Provide the (X, Y) coordinate of the cell's center where the given text is located.  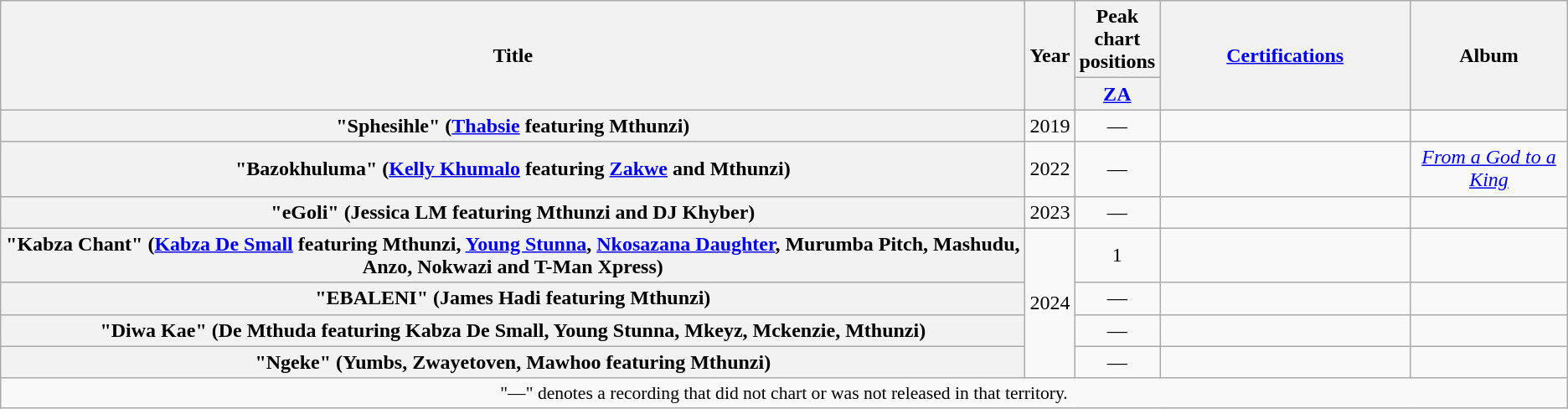
ZA (1117, 94)
"EBALENI" (James Hadi featuring Mthunzi) (513, 298)
"Diwa Kae" (De Mthuda featuring Kabza De Small, Young Stunna, Mkeyz, Mckenzie, Mthunzi) (513, 330)
1 (1117, 255)
"Ngeke" (Yumbs, Zwayetoven, Mawhoo featuring Mthunzi) (513, 362)
2024 (1050, 303)
2022 (1050, 169)
Album (1489, 55)
"Bazokhuluma" (Kelly Khumalo featuring Zakwe and Mthunzi) (513, 169)
Certifications (1285, 55)
Title (513, 55)
From a God to a King (1489, 169)
"Sphesihle" (Thabsie featuring Mthunzi) (513, 126)
2023 (1050, 212)
"—" denotes a recording that did not chart or was not released in that territory. (784, 393)
2019 (1050, 126)
Peak chart positions (1117, 39)
"eGoli" (Jessica LM featuring Mthunzi and DJ Khyber) (513, 212)
"Kabza Chant" (Kabza De Small featuring Mthunzi, Young Stunna, Nkosazana Daughter, Murumba Pitch, Mashudu, Anzo, Nokwazi and T-Man Xpress) (513, 255)
Year (1050, 55)
